Determine the [x, y] coordinate at the center of the cell enclosing the given text.  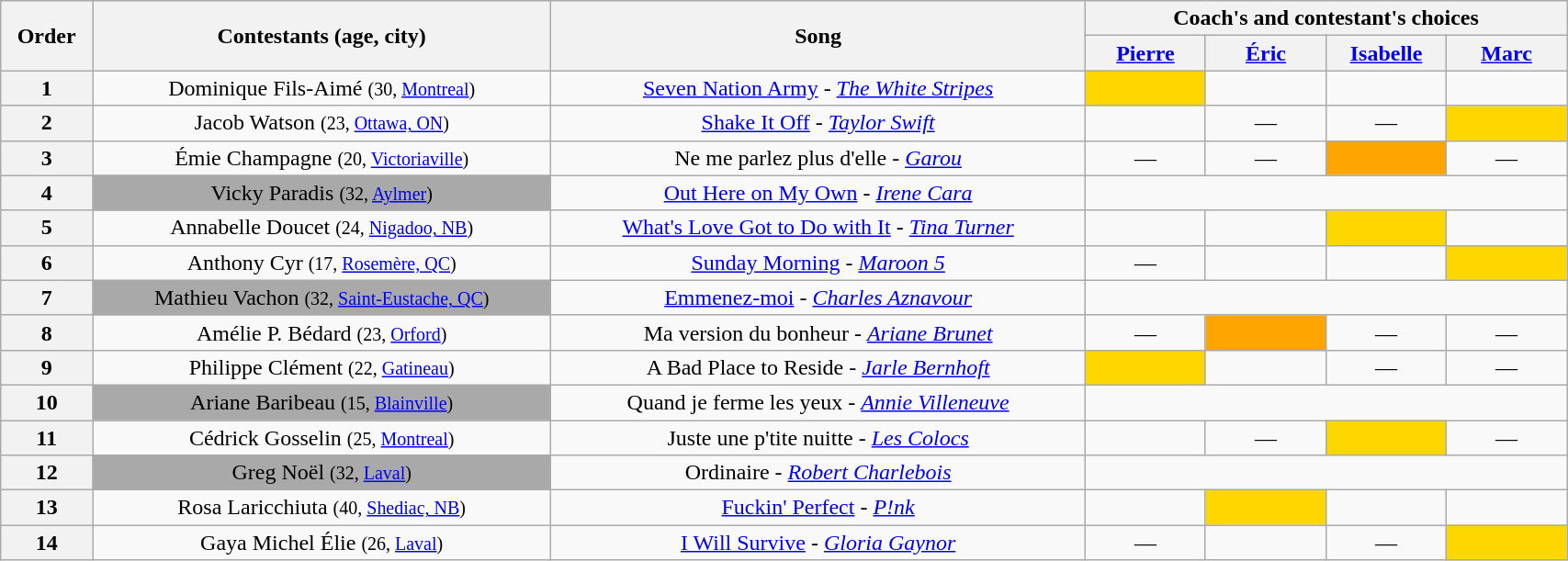
7 [47, 297]
Gaya Michel Élie (26, Laval) [321, 543]
Shake It Off - Taylor Swift [818, 123]
Anthony Cyr (17, Rosemère, QC) [321, 263]
12 [47, 473]
Quand je ferme les yeux - Annie Villeneuve [818, 402]
Seven Nation Army - The White Stripes [818, 88]
Juste une p'tite nuitte - Les Colocs [818, 438]
Fuckin' Perfect - P!nk [818, 508]
3 [47, 158]
5 [47, 228]
Pierre [1145, 53]
Ariane Baribeau (15, Blainville) [321, 402]
Sunday Morning - Maroon 5 [818, 263]
9 [47, 367]
Annabelle Doucet (24, Nigadoo, NB) [321, 228]
Isabelle [1387, 53]
Coach's and contestant's choices [1325, 18]
Marc [1506, 53]
Éric [1266, 53]
Emmenez-moi - Charles Aznavour [818, 297]
Ma version du bonheur - Ariane Brunet [818, 332]
Ne me parlez plus d'elle - Garou [818, 158]
A Bad Place to Reside - Jarle Bernhoft [818, 367]
13 [47, 508]
Song [818, 36]
8 [47, 332]
11 [47, 438]
Jacob Watson (23, Ottawa, ON) [321, 123]
Philippe Clément (22, Gatineau) [321, 367]
2 [47, 123]
Order [47, 36]
Contestants (age, city) [321, 36]
Ordinaire - Robert Charlebois [818, 473]
What's Love Got to Do with It - Tina Turner [818, 228]
Out Here on My Own - Irene Cara [818, 193]
Rosa Laricchiuta (40, Shediac, NB) [321, 508]
Cédrick Gosselin (25, Montreal) [321, 438]
1 [47, 88]
10 [47, 402]
Dominique Fils-Aimé (30, Montreal) [321, 88]
Vicky Paradis (32, Aylmer) [321, 193]
Greg Noël (32, Laval) [321, 473]
I Will Survive - Gloria Gaynor [818, 543]
Amélie P. Bédard (23, Orford) [321, 332]
Mathieu Vachon (32, Saint-Eustache, QC) [321, 297]
6 [47, 263]
4 [47, 193]
Émie Champagne (20, Victoriaville) [321, 158]
14 [47, 543]
